Return the [X, Y] coordinate for the center point of the cell that contains the specified text.  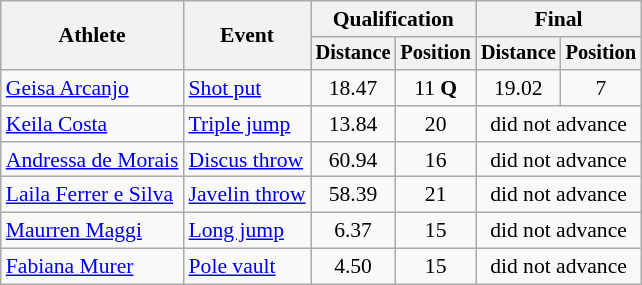
Laila Ferrer e Silva [92, 195]
Andressa de Morais [92, 160]
Javelin throw [248, 195]
16 [435, 160]
6.37 [354, 231]
21 [435, 195]
Keila Costa [92, 124]
Shot put [248, 88]
11 Q [435, 88]
Athlete [92, 36]
4.50 [354, 267]
Maurren Maggi [92, 231]
Final [558, 19]
60.94 [354, 160]
Discus throw [248, 160]
Fabiana Murer [92, 267]
19.02 [518, 88]
18.47 [354, 88]
Event [248, 36]
20 [435, 124]
Triple jump [248, 124]
Qualification [394, 19]
Long jump [248, 231]
7 [601, 88]
Pole vault [248, 267]
58.39 [354, 195]
13.84 [354, 124]
Geisa Arcanjo [92, 88]
